Search for the cell housing the specified text and yield its [X, Y] center coordinate. 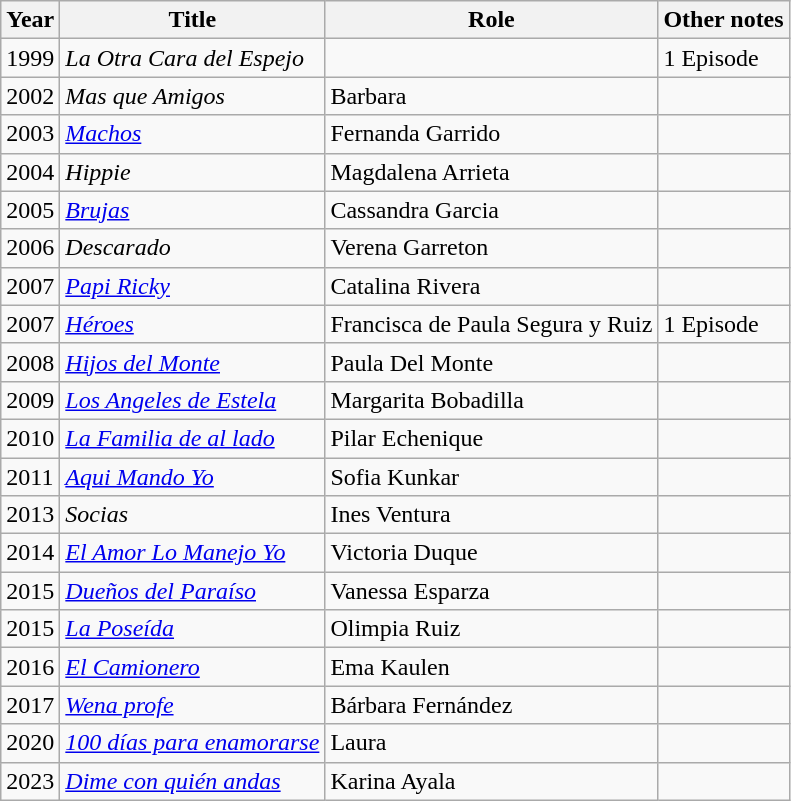
2008 [30, 362]
La Poseída [192, 629]
Brujas [192, 210]
Héroes [192, 324]
Margarita Bobadilla [492, 400]
La Familia de al lado [192, 438]
Title [192, 20]
Dime con quién andas [192, 781]
Verena Garreton [492, 248]
Olimpia Ruiz [492, 629]
Catalina Rivera [492, 286]
Ines Ventura [492, 515]
Karina Ayala [492, 781]
Wena profe [192, 705]
2014 [30, 553]
Francisca de Paula Segura y Ruiz [492, 324]
Papi Ricky [192, 286]
2002 [30, 96]
2017 [30, 705]
2023 [30, 781]
Ema Kaulen [492, 667]
Fernanda Garrido [492, 134]
El Amor Lo Manejo Yo [192, 553]
Machos [192, 134]
Victoria Duque [492, 553]
2011 [30, 477]
Hijos del Monte [192, 362]
Magdalena Arrieta [492, 172]
Descarado [192, 248]
Cassandra Garcia [492, 210]
100 días para enamorarse [192, 743]
Bárbara Fernández [492, 705]
Sofia Kunkar [492, 477]
2016 [30, 667]
Year [30, 20]
La Otra Cara del Espejo [192, 58]
Role [492, 20]
Mas que Amigos [192, 96]
2005 [30, 210]
Los Angeles de Estela [192, 400]
Barbara [492, 96]
Hippie [192, 172]
Socias [192, 515]
Other notes [724, 20]
2004 [30, 172]
1999 [30, 58]
Aqui Mando Yo [192, 477]
El Camionero [192, 667]
Paula Del Monte [492, 362]
2020 [30, 743]
2009 [30, 400]
2003 [30, 134]
2010 [30, 438]
2006 [30, 248]
2013 [30, 515]
Pilar Echenique [492, 438]
Laura [492, 743]
Dueños del Paraíso [192, 591]
Vanessa Esparza [492, 591]
